Return (X, Y) of the center of cell containing provided text 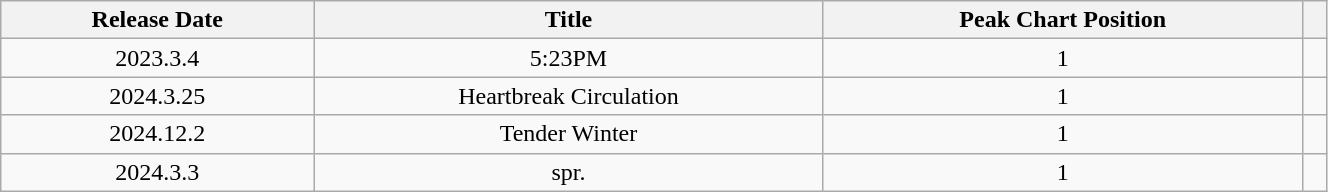
Release Date (158, 20)
Title (568, 20)
2024.3.25 (158, 96)
Peak Chart Position (1062, 20)
2023.3.4 (158, 58)
spr. (568, 172)
Tender Winter (568, 134)
Heartbreak Circulation (568, 96)
2024.3.3 (158, 172)
5:23PM (568, 58)
2024.12.2 (158, 134)
